Scan for the cell matching the given text and deliver its (X, Y) coordinate at center. 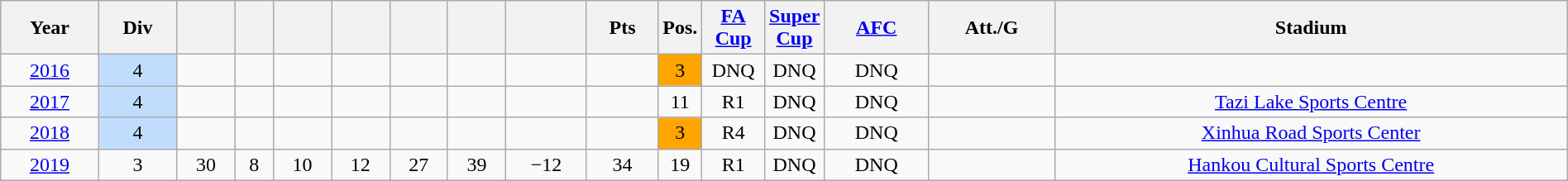
12 (361, 164)
FA Cup (734, 28)
Pts (622, 28)
Tazi Lake Sports Centre (1311, 102)
34 (622, 164)
2017 (50, 102)
Stadium (1311, 28)
2016 (50, 70)
Xinhua Road Sports Center (1311, 133)
Att./G (992, 28)
Hankou Cultural Sports Centre (1311, 164)
Super Cup (795, 28)
10 (302, 164)
39 (476, 164)
8 (254, 164)
30 (206, 164)
R4 (734, 133)
Div (137, 28)
27 (418, 164)
11 (680, 102)
−12 (547, 164)
2018 (50, 133)
Year (50, 28)
19 (680, 164)
Pos. (680, 28)
2019 (50, 164)
AFC (877, 28)
